Provide the [X, Y] coordinate of the cell's center where the given text is located.  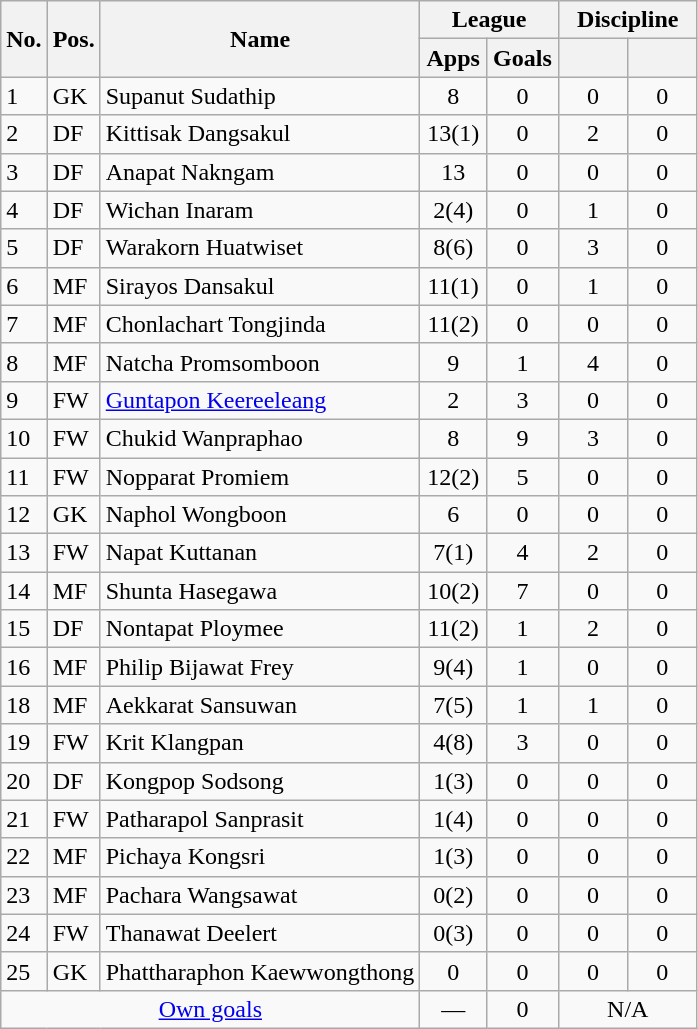
7(5) [454, 705]
18 [24, 705]
9(4) [454, 667]
Naphol Wongboon [260, 515]
2(4) [454, 210]
Krit Klangpan [260, 743]
16 [24, 667]
23 [24, 895]
Phattharaphon Kaewwongthong [260, 971]
N/A [628, 1009]
Own goals [210, 1009]
10(2) [454, 591]
21 [24, 819]
Pachara Wangsawat [260, 895]
15 [24, 629]
Napat Kuttanan [260, 553]
7(1) [454, 553]
League [490, 20]
Kittisak Dangsakul [260, 134]
4(8) [454, 743]
1(4) [454, 819]
Name [260, 39]
Shunta Hasegawa [260, 591]
13(1) [454, 134]
10 [24, 438]
14 [24, 591]
Kongpop Sodsong [260, 781]
Philip Bijawat Frey [260, 667]
Aekkarat Sansuwan [260, 705]
24 [24, 933]
Apps [454, 58]
Patharapol Sanprasit [260, 819]
Guntapon Keereeleang [260, 400]
Chukid Wanpraphao [260, 438]
Wichan Inaram [260, 210]
Goals [522, 58]
Nontapat Ploymee [260, 629]
No. [24, 39]
Nopparat Promiem [260, 477]
Chonlachart Tongjinda [260, 324]
12(2) [454, 477]
8(6) [454, 248]
25 [24, 971]
0(3) [454, 933]
19 [24, 743]
Sirayos Dansakul [260, 286]
Discipline [628, 20]
Natcha Promsomboon [260, 362]
Anapat Nakngam [260, 172]
12 [24, 515]
Warakorn Huatwiset [260, 248]
Pos. [74, 39]
Supanut Sudathip [260, 96]
22 [24, 857]
Thanawat Deelert [260, 933]
11 [24, 477]
0(2) [454, 895]
Pichaya Kongsri [260, 857]
11(1) [454, 286]
— [454, 1009]
20 [24, 781]
